Find where the given text appears and provide that cell's center as (x, y) coordinate. 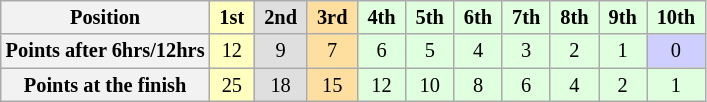
5 (430, 51)
3 (526, 51)
18 (280, 85)
2nd (280, 17)
8 (478, 85)
8th (574, 17)
9th (622, 17)
7th (526, 17)
Points after 6hrs/12hrs (106, 51)
1st (232, 17)
7 (332, 51)
6th (478, 17)
9 (280, 51)
3rd (332, 17)
4th (381, 17)
Points at the finish (106, 85)
5th (430, 17)
25 (232, 85)
10th (676, 17)
Position (106, 17)
10 (430, 85)
15 (332, 85)
0 (676, 51)
